Locate the cell with the specified text and output its (x, y) center coordinate. 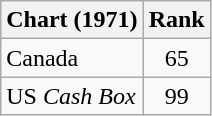
Chart (1971) (72, 20)
Canada (72, 58)
US Cash Box (72, 96)
65 (176, 58)
99 (176, 96)
Rank (176, 20)
